Detect which cell encompasses the target text, then output its [x, y] center coordinate. 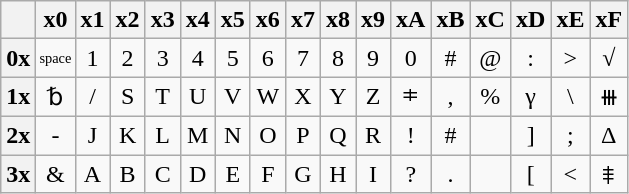
xE [570, 20]
5 [232, 58]
T [162, 97]
x4 [198, 20]
/ [92, 97]
I [374, 173]
\ [570, 97]
⧻ [609, 97]
xF [609, 20]
> [570, 58]
2 [128, 58]
M [198, 135]
1x [18, 97]
x1 [92, 20]
X [302, 97]
& [56, 173]
xC [490, 20]
H [338, 173]
6 [268, 58]
- [56, 135]
x5 [232, 20]
K [128, 135]
? [411, 173]
P [302, 135]
γ [530, 97]
x3 [162, 20]
x7 [302, 20]
! [411, 135]
U [198, 97]
C [162, 173]
% [490, 97]
S [128, 97]
4 [198, 58]
; [570, 135]
E [232, 173]
F [268, 173]
x0 [56, 20]
L [162, 135]
xD [530, 20]
: [530, 58]
W [268, 97]
3 [162, 58]
space [56, 58]
[ [530, 173]
O [268, 135]
] [530, 135]
x2 [128, 20]
, [450, 97]
x8 [338, 20]
1 [92, 58]
⯒ [609, 173]
0x [18, 58]
V [232, 97]
√ [609, 58]
2x [18, 135]
D [198, 173]
@ [490, 58]
. [450, 173]
Q [338, 135]
G [302, 173]
0 [411, 58]
x6 [268, 20]
8 [338, 58]
3x [18, 173]
Y [338, 97]
J [92, 135]
9 [374, 58]
A [92, 173]
7 [302, 58]
Δ [609, 135]
x9 [374, 20]
< [570, 173]
B [128, 173]
␢ [56, 97]
Z [374, 97]
xB [450, 20]
R [374, 135]
⧧ [411, 97]
xA [411, 20]
N [232, 135]
